Capture the cell that displays the provided text and extract its [x, y] central coordinate. 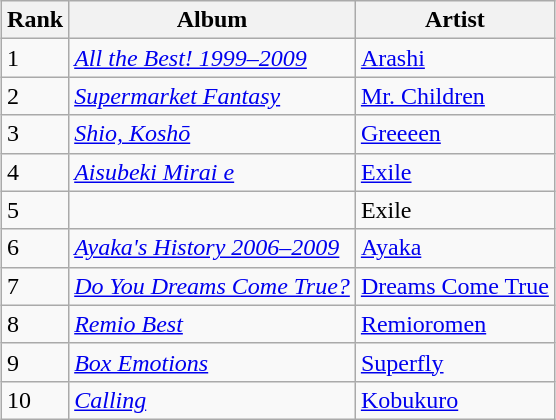
10 [36, 400]
5 [36, 210]
Ayaka [454, 248]
9 [36, 362]
6 [36, 248]
Kobukuro [454, 400]
2 [36, 96]
Arashi [454, 58]
Remio Best [212, 324]
Artist [454, 20]
Aisubeki Mirai e [212, 172]
Remioromen [454, 324]
Ayaka's History 2006–2009 [212, 248]
All the Best! 1999–2009 [212, 58]
Album [212, 20]
Calling [212, 400]
Do You Dreams Come True? [212, 286]
Dreams Come True [454, 286]
3 [36, 134]
1 [36, 58]
4 [36, 172]
Mr. Children [454, 96]
Greeeen [454, 134]
Rank [36, 20]
7 [36, 286]
Box Emotions [212, 362]
Shio, Koshō [212, 134]
Superfly [454, 362]
8 [36, 324]
Supermarket Fantasy [212, 96]
